Output the (X, Y) coordinate of the center of the cell containing the given text.  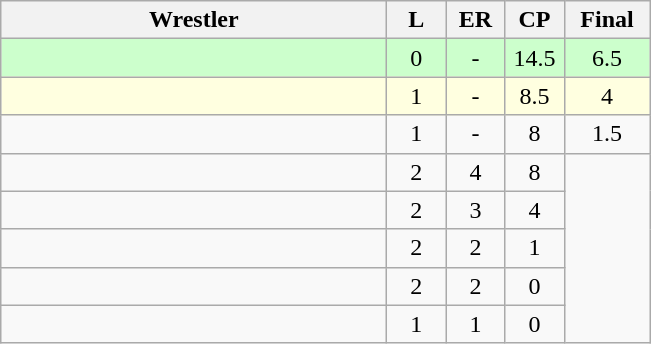
6.5 (607, 58)
Wrestler (194, 20)
14.5 (534, 58)
1.5 (607, 134)
ER (476, 20)
3 (476, 210)
CP (534, 20)
L (416, 20)
Final (607, 20)
8.5 (534, 96)
